Scan for the cell matching the given text and deliver its [x, y] coordinate at center. 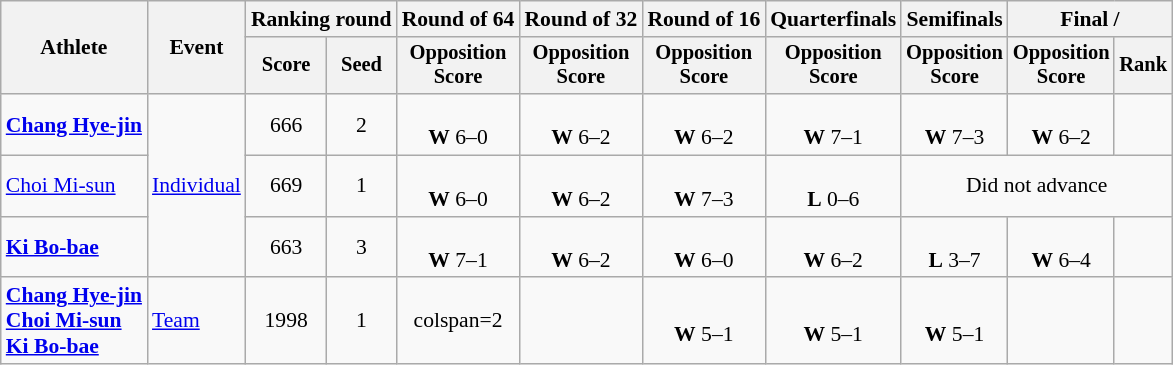
Quarterfinals [833, 19]
Individual [196, 186]
Choi Mi-sun [74, 186]
Round of 64 [458, 19]
L 0–6 [833, 186]
Final / [1090, 19]
663 [286, 248]
Ranking round [322, 19]
colspan=2 [458, 322]
666 [286, 124]
Chang Hye-jin [74, 124]
Rank [1143, 66]
L 3–7 [954, 248]
2 [361, 124]
Round of 16 [704, 19]
W 6–4 [1062, 248]
Did not advance [1036, 186]
Score [286, 66]
Round of 32 [580, 19]
Athlete [74, 48]
1998 [286, 322]
Semifinals [954, 19]
Chang Hye-jinChoi Mi-sunKi Bo-bae [74, 322]
Event [196, 48]
3 [361, 248]
Team [196, 322]
Ki Bo-bae [74, 248]
669 [286, 186]
Seed [361, 66]
